Detect which cell encompasses the target text, then output its [X, Y] center coordinate. 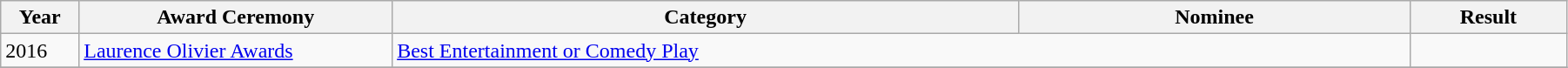
Laurence Olivier Awards [236, 51]
Year [40, 17]
Nominee [1215, 17]
2016 [40, 51]
Award Ceremony [236, 17]
Result [1488, 17]
Best Entertainment or Comedy Play [901, 51]
Category [706, 17]
